Capture the cell that displays the provided text and extract its (X, Y) central coordinate. 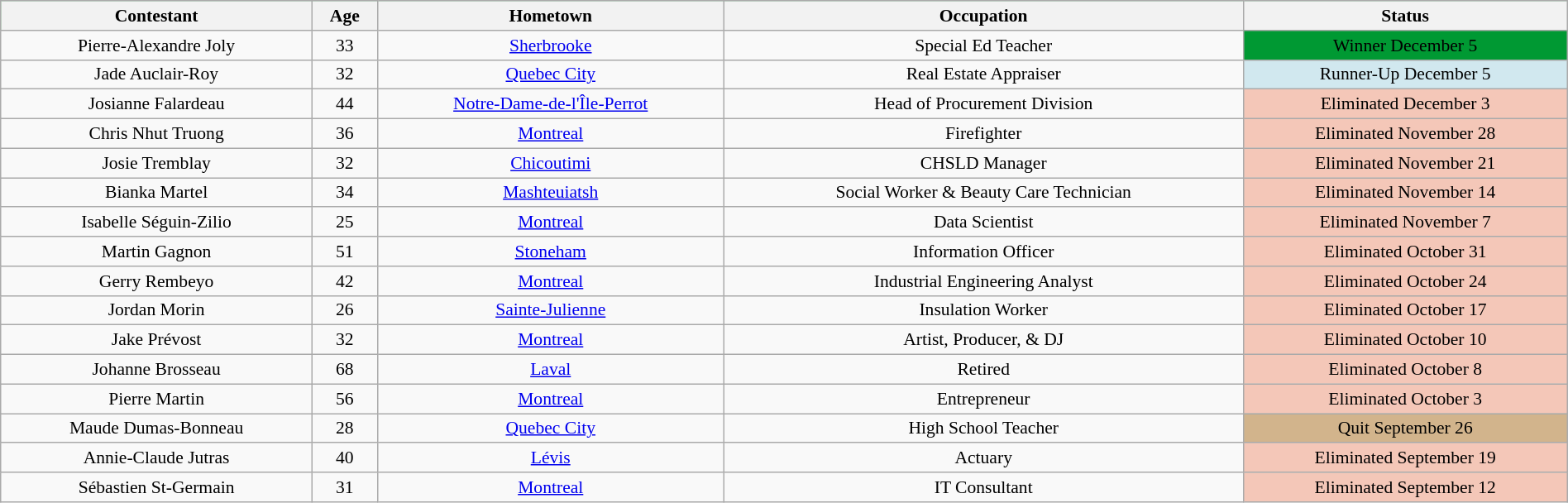
Laval (551, 370)
Eliminated October 3 (1405, 399)
Stoneham (551, 251)
Eliminated October 10 (1405, 340)
Isabelle Séguin-Zilio (157, 223)
Jake Prévost (157, 340)
Pierre-Alexandre Joly (157, 46)
Maude Dumas-Bonneau (157, 429)
Eliminated October 17 (1405, 310)
33 (344, 46)
Quit September 26 (1405, 429)
Actuary (983, 458)
Head of Procurement Division (983, 104)
Johanne Brosseau (157, 370)
Contestant (157, 16)
Josianne Falardeau (157, 104)
Real Estate Appraiser (983, 74)
Artist, Producer, & DJ (983, 340)
Jordan Morin (157, 310)
Retired (983, 370)
Firefighter (983, 134)
Mashteuiatsh (551, 193)
Martin Gagnon (157, 251)
Eliminated September 19 (1405, 458)
Entrepreneur (983, 399)
Sherbrooke (551, 46)
Eliminated October 24 (1405, 281)
Eliminated October 31 (1405, 251)
Annie-Claude Jutras (157, 458)
Eliminated September 12 (1405, 487)
Winner December 5 (1405, 46)
Pierre Martin (157, 399)
Notre-Dame-de-l'Île-Perrot (551, 104)
36 (344, 134)
Special Ed Teacher (983, 46)
CHSLD Manager (983, 163)
Jade Auclair-Roy (157, 74)
28 (344, 429)
56 (344, 399)
Eliminated November 28 (1405, 134)
Chicoutimi (551, 163)
Social Worker & Beauty Care Technician (983, 193)
Josie Tremblay (157, 163)
Status (1405, 16)
Occupation (983, 16)
Eliminated December 3 (1405, 104)
Eliminated November 7 (1405, 223)
26 (344, 310)
51 (344, 251)
High School Teacher (983, 429)
Industrial Engineering Analyst (983, 281)
68 (344, 370)
IT Consultant (983, 487)
40 (344, 458)
Age (344, 16)
Sainte-Julienne (551, 310)
Eliminated November 21 (1405, 163)
Data Scientist (983, 223)
Bianka Martel (157, 193)
Information Officer (983, 251)
42 (344, 281)
Eliminated October 8 (1405, 370)
Sébastien St-Germain (157, 487)
31 (344, 487)
Hometown (551, 16)
Eliminated November 14 (1405, 193)
Chris Nhut Truong (157, 134)
Insulation Worker (983, 310)
Lévis (551, 458)
Runner-Up December 5 (1405, 74)
34 (344, 193)
44 (344, 104)
25 (344, 223)
Gerry Rembeyo (157, 281)
